Pinpoint the cell where the given text exists, returning its [x, y] midpoint coordinate. 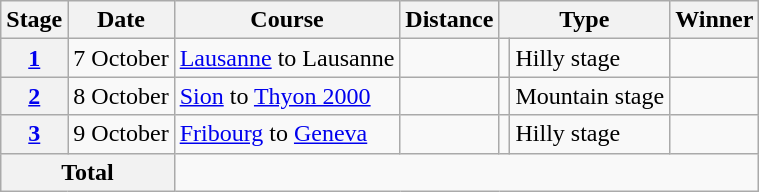
Mountain stage [590, 96]
Fribourg to Geneva [287, 134]
8 October [121, 96]
Stage [34, 20]
3 [34, 134]
7 October [121, 58]
Total [88, 172]
Distance [450, 20]
Date [121, 20]
Course [287, 20]
Winner [714, 20]
1 [34, 58]
Type [584, 20]
Lausanne to Lausanne [287, 58]
2 [34, 96]
9 October [121, 134]
Sion to Thyon 2000 [287, 96]
